Return the (x, y) coordinate for the center point of the cell that contains the specified text.  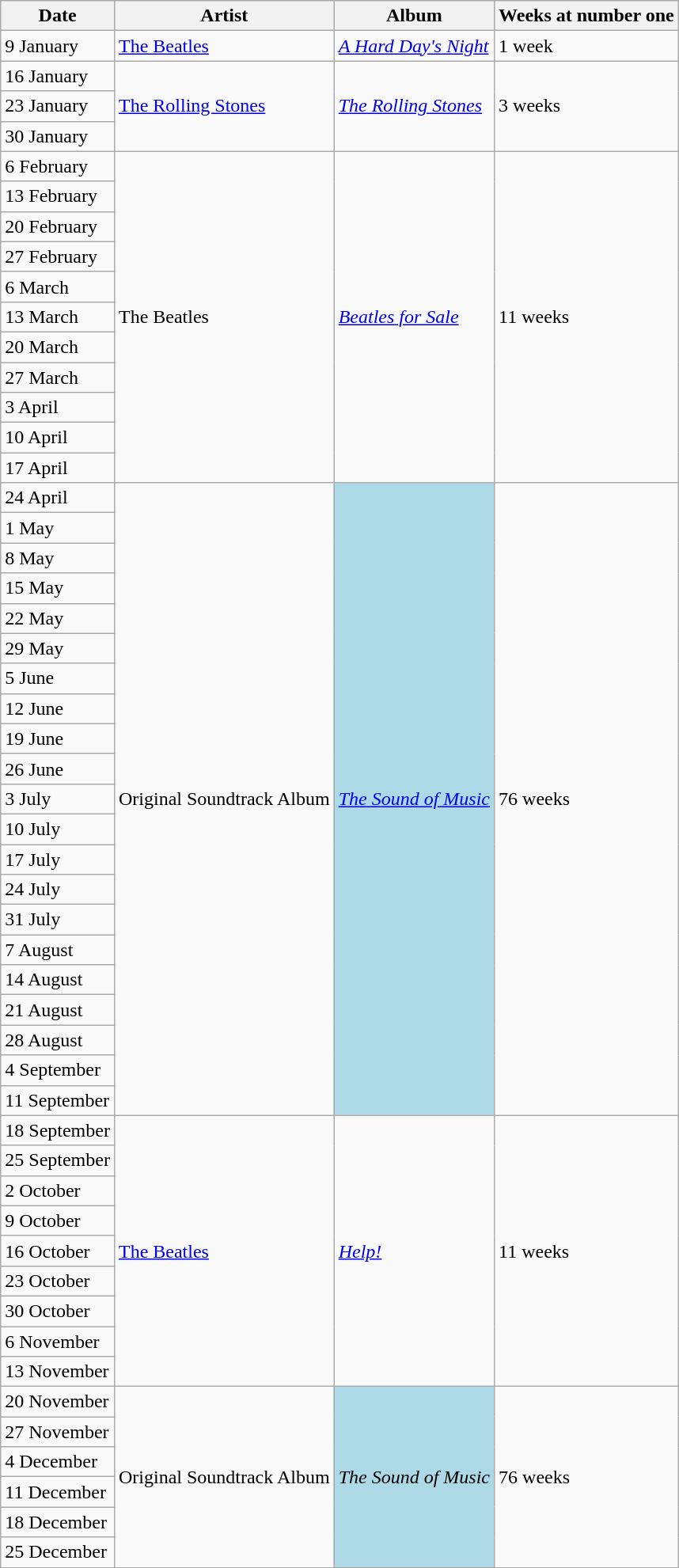
13 March (58, 317)
11 December (58, 1492)
27 November (58, 1432)
7 August (58, 950)
6 November (58, 1342)
24 July (58, 890)
20 February (58, 226)
2 October (58, 1190)
Weeks at number one (587, 16)
6 February (58, 166)
4 September (58, 1070)
10 July (58, 829)
17 July (58, 859)
Beatles for Sale (414, 317)
28 August (58, 1040)
21 August (58, 1010)
18 December (58, 1522)
Date (58, 16)
Album (414, 16)
31 July (58, 920)
A Hard Day's Night (414, 46)
16 October (58, 1251)
20 November (58, 1402)
16 January (58, 76)
13 November (58, 1372)
3 July (58, 799)
23 October (58, 1281)
25 September (58, 1160)
24 April (58, 498)
23 January (58, 106)
30 January (58, 136)
1 May (58, 528)
3 April (58, 408)
27 February (58, 256)
26 June (58, 769)
19 June (58, 738)
6 March (58, 287)
Help! (414, 1251)
9 October (58, 1221)
4 December (58, 1462)
27 March (58, 378)
Artist (224, 16)
9 January (58, 46)
12 June (58, 708)
20 March (58, 347)
5 June (58, 678)
18 September (58, 1130)
17 April (58, 468)
8 May (58, 558)
29 May (58, 648)
1 week (587, 46)
13 February (58, 196)
10 April (58, 438)
15 May (58, 588)
25 December (58, 1552)
30 October (58, 1311)
22 May (58, 618)
3 weeks (587, 106)
11 September (58, 1100)
14 August (58, 980)
